Find where the given text appears and provide that cell's center as [X, Y] coordinate. 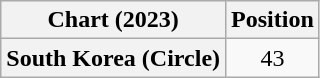
Chart (2023) [114, 20]
43 [273, 58]
Position [273, 20]
South Korea (Circle) [114, 58]
